Determine the [x, y] coordinate at the center of the cell enclosing the given text.  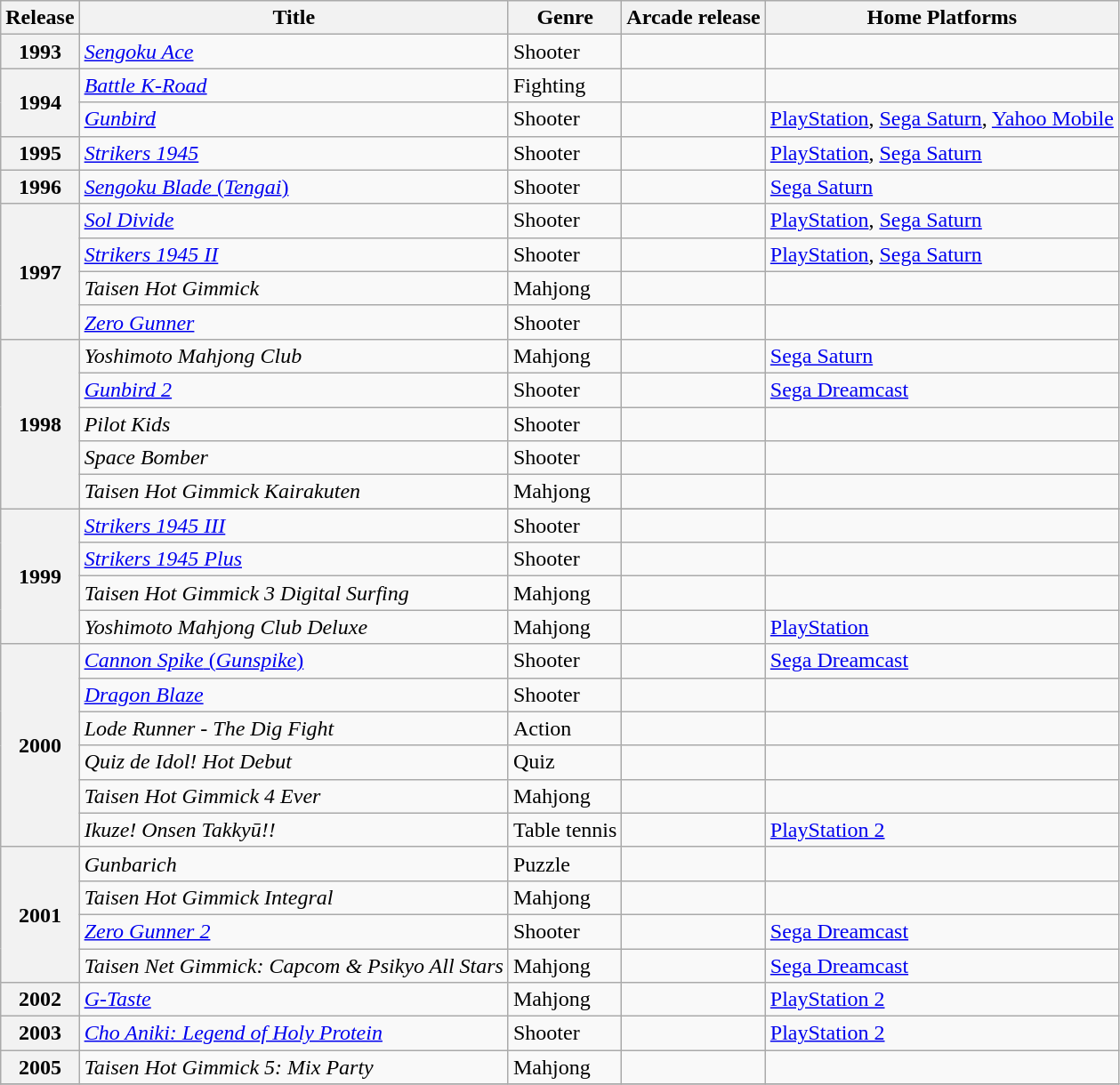
1996 [40, 187]
Yoshimoto Mahjong Club [294, 356]
Yoshimoto Mahjong Club Deluxe [294, 627]
Taisen Hot Gimmick 3 Digital Surfing [294, 593]
Home Platforms [941, 18]
Dragon Blaze [294, 695]
Taisen Hot Gimmick [294, 288]
Lode Runner - The Dig Fight [294, 728]
Quiz [564, 762]
Taisen Hot Gimmick Kairakuten [294, 492]
Sengoku Blade (Tengai) [294, 187]
Sol Divide [294, 221]
Taisen Hot Gimmick 5: Mix Party [294, 1067]
Genre [564, 18]
G-Taste [294, 1000]
Battle K-Road [294, 85]
Gunbird 2 [294, 390]
Strikers 1945 [294, 153]
2000 [40, 745]
Gunbird [294, 119]
Action [564, 728]
Table tennis [564, 830]
Taisen Hot Gimmick 4 Ever [294, 796]
2002 [40, 1000]
2005 [40, 1067]
2003 [40, 1033]
Zero Gunner 2 [294, 931]
2001 [40, 914]
PlayStation, Sega Saturn, Yahoo Mobile [941, 119]
Zero Gunner [294, 322]
Arcade release [694, 18]
Quiz de Idol! Hot Debut [294, 762]
Strikers 1945 Plus [294, 559]
Gunbarich [294, 864]
1998 [40, 423]
Strikers 1945 II [294, 254]
1994 [40, 102]
Sengoku Ace [294, 52]
1997 [40, 271]
Release [40, 18]
PlayStation [941, 627]
Cho Aniki: Legend of Holy Protein [294, 1033]
Cannon Spike (Gunspike) [294, 661]
Taisen Hot Gimmick Integral [294, 897]
Ikuze! Onsen Takkyū!! [294, 830]
1999 [40, 576]
1995 [40, 153]
Strikers 1945 III [294, 526]
Taisen Net Gimmick: Capcom & Psikyo All Stars [294, 965]
Pilot Kids [294, 424]
Title [294, 18]
Puzzle [564, 864]
1993 [40, 52]
Space Bomber [294, 458]
Fighting [564, 85]
